Pinpoint the cell where the given text exists, returning its [X, Y] midpoint coordinate. 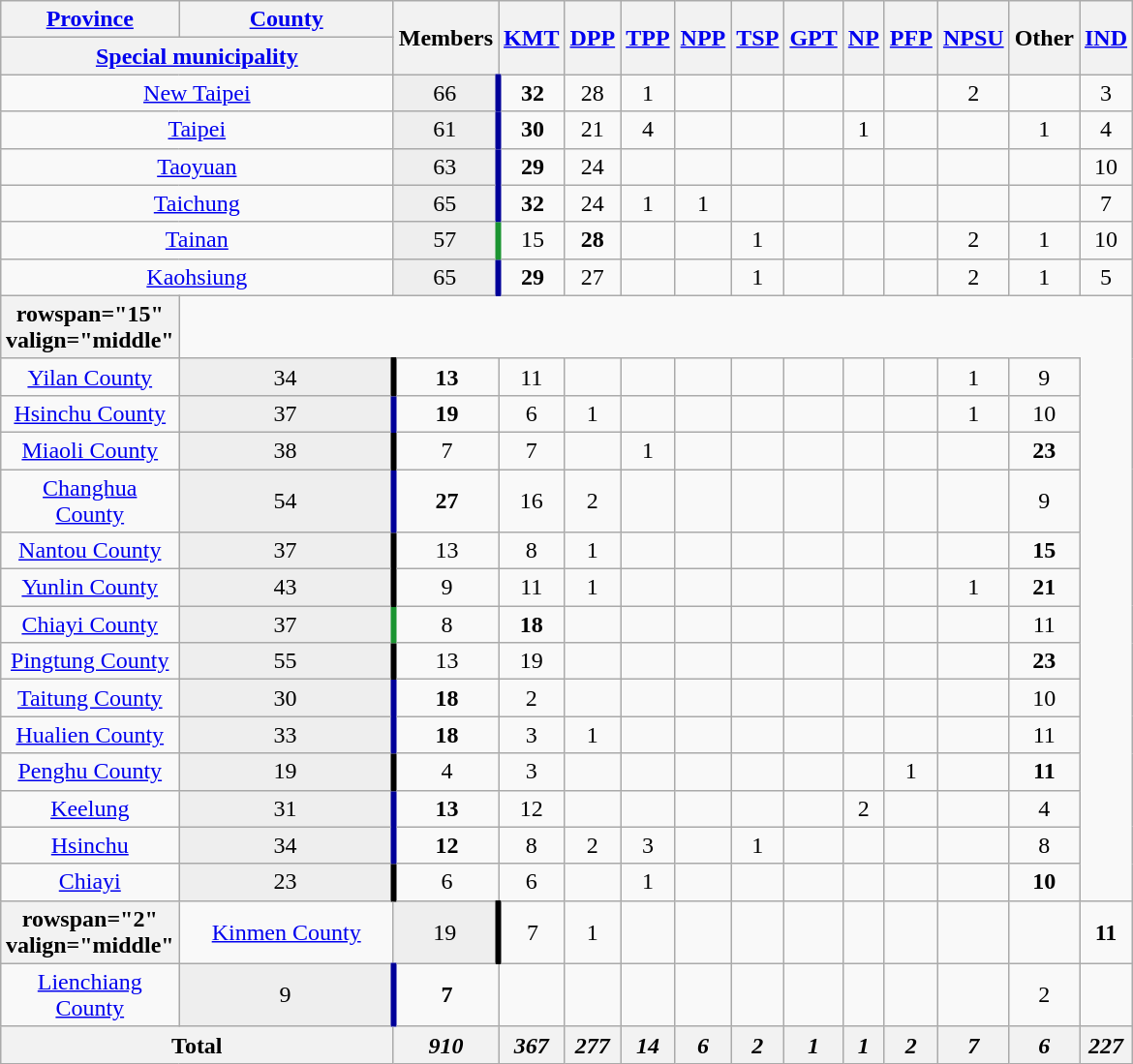
PFP [910, 38]
Kaohsiung [197, 277]
55 [287, 661]
63 [445, 167]
38 [287, 450]
31 [287, 808]
NP [864, 38]
Yilan County [89, 377]
Other [1044, 38]
Yunlin County [89, 588]
61 [445, 130]
277 [593, 1045]
54 [287, 500]
GPT [813, 38]
367 [532, 1045]
66 [445, 93]
Taitung County [89, 698]
Kinmen County [287, 931]
Special municipality [197, 56]
227 [1106, 1045]
Nantou County [89, 551]
Total [197, 1045]
Miaoli County [89, 450]
43 [287, 588]
rowspan="15" valign="middle" [89, 327]
TPP [648, 38]
33 [287, 735]
910 [445, 1045]
Hualien County [89, 735]
Penghu County [89, 772]
14 [648, 1045]
Tainan [197, 240]
Hsinchu [89, 845]
DPP [593, 38]
NPSU [973, 38]
5 [1106, 277]
Pingtung County [89, 661]
rowspan="2" valign="middle" [89, 931]
IND [1106, 38]
Changhua County [89, 500]
Hsinchu County [89, 413]
NPP [703, 38]
New Taipei [197, 93]
Taichung [197, 203]
County [287, 19]
Taoyuan [197, 167]
Taipei [197, 130]
16 [532, 500]
Chiayi County [89, 624]
Lienchiang County [89, 995]
Province [89, 19]
KMT [532, 38]
57 [445, 240]
Keelung [89, 808]
TSP [757, 38]
Chiayi [89, 882]
Members [445, 38]
